Identify which cell holds the provided text, then report its [x, y] central coordinate. 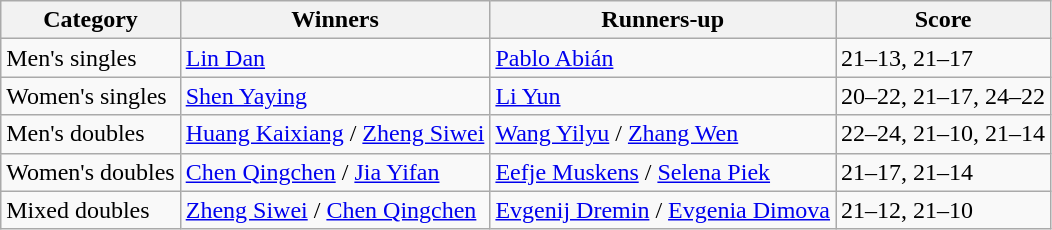
Mixed doubles [90, 210]
Li Yun [663, 96]
Evgenij Dremin / Evgenia Dimova [663, 210]
Winners [335, 20]
Wang Yilyu / Zhang Wen [663, 134]
Men's singles [90, 58]
21–13, 21–17 [944, 58]
Chen Qingchen / Jia Yifan [335, 172]
Eefje Muskens / Selena Piek [663, 172]
Runners-up [663, 20]
Women's singles [90, 96]
Huang Kaixiang / Zheng Siwei [335, 134]
Pablo Abián [663, 58]
21–12, 21–10 [944, 210]
Shen Yaying [335, 96]
21–17, 21–14 [944, 172]
Men's doubles [90, 134]
22–24, 21–10, 21–14 [944, 134]
Women's doubles [90, 172]
20–22, 21–17, 24–22 [944, 96]
Lin Dan [335, 58]
Category [90, 20]
Zheng Siwei / Chen Qingchen [335, 210]
Score [944, 20]
